Search for the cell housing the specified text and yield its [X, Y] center coordinate. 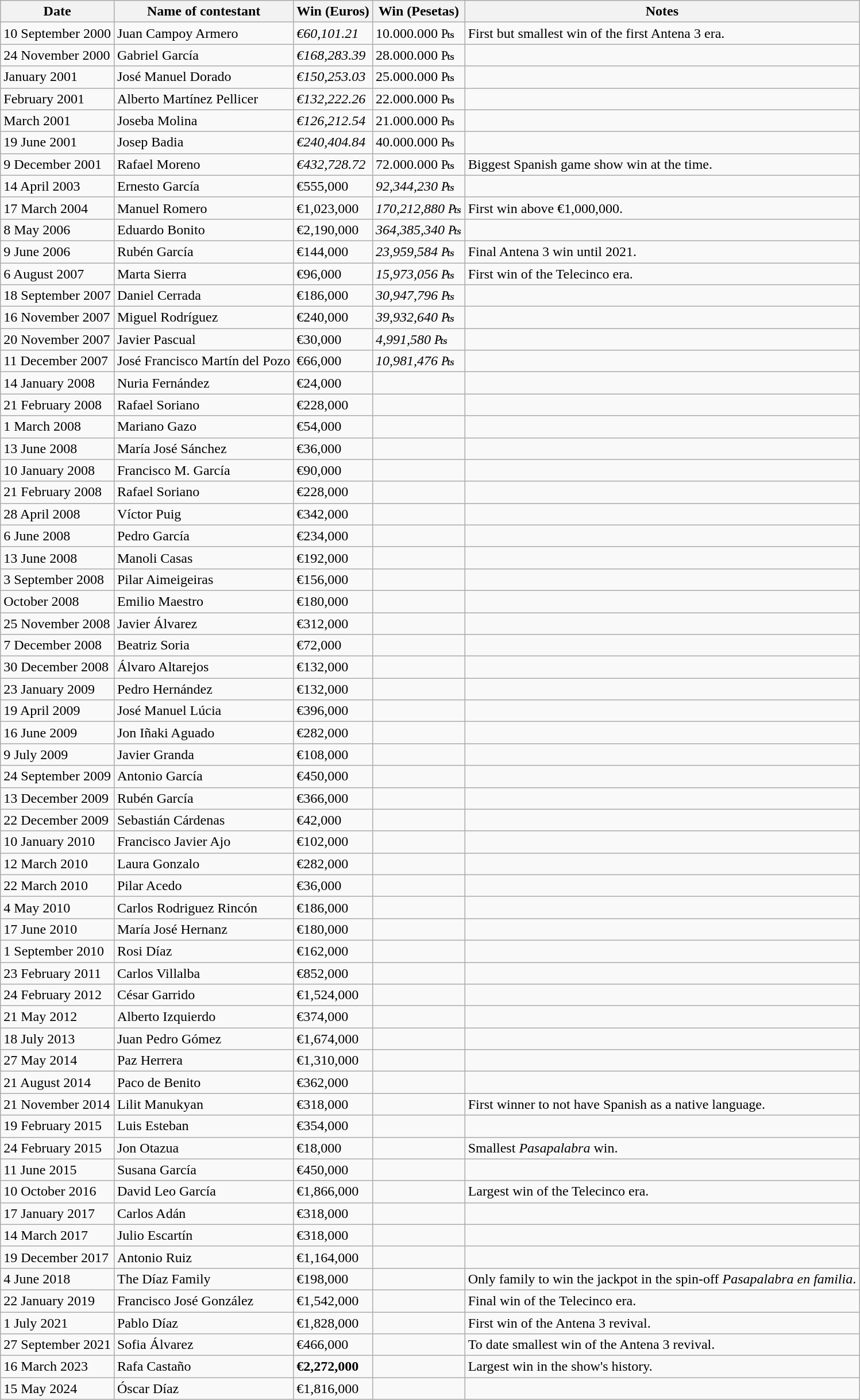
1 March 2008 [57, 427]
24 September 2009 [57, 776]
10 January 2008 [57, 470]
Rafa Castaño [203, 1367]
Name of contestant [203, 11]
First win of the Antena 3 revival. [662, 1322]
Alberto Martínez Pellicer [203, 99]
€240,000 [333, 318]
€54,000 [333, 427]
Francisco M. García [203, 470]
Susana García [203, 1170]
€1,828,000 [333, 1322]
6 August 2007 [57, 274]
15,973,056 ₧ [418, 274]
€42,000 [333, 820]
4,991,580 ₧ [418, 339]
Julio Escartín [203, 1235]
David Leo García [203, 1192]
€240,404.84 [333, 142]
12 March 2010 [57, 864]
€18,000 [333, 1148]
€108,000 [333, 755]
28 April 2008 [57, 514]
Antonio García [203, 776]
24 November 2000 [57, 55]
Emilio Maestro [203, 601]
22 January 2019 [57, 1301]
José Manuel Dorado [203, 77]
Manuel Romero [203, 208]
Ernesto García [203, 186]
23,959,584 ₧ [418, 252]
First winner to not have Spanish as a native language. [662, 1104]
9 December 2001 [57, 164]
€144,000 [333, 252]
Manoli Casas [203, 558]
Luis Esteban [203, 1126]
39,932,640 ₧ [418, 318]
10 September 2000 [57, 33]
19 December 2017 [57, 1257]
Francisco José González [203, 1301]
Beatriz Soria [203, 645]
Gabriel García [203, 55]
Miguel Rodríguez [203, 318]
Largest win in the show's history. [662, 1367]
€362,000 [333, 1082]
24 February 2015 [57, 1148]
€396,000 [333, 711]
€342,000 [333, 514]
28.000.000 ₧ [418, 55]
16 March 2023 [57, 1367]
Carlos Villalba [203, 973]
10,981,476 ₧ [418, 361]
23 January 2009 [57, 689]
First win above €1,000,000. [662, 208]
José Francisco Martín del Pozo [203, 361]
Joseba Molina [203, 121]
Josep Badia [203, 142]
Eduardo Bonito [203, 230]
Nuria Fernández [203, 383]
21 November 2014 [57, 1104]
17 January 2017 [57, 1213]
€374,000 [333, 1017]
15 May 2024 [57, 1389]
18 July 2013 [57, 1039]
16 June 2009 [57, 733]
Jon Iñaki Aguado [203, 733]
Juan Campoy Armero [203, 33]
€852,000 [333, 973]
€66,000 [333, 361]
€1,816,000 [333, 1389]
11 June 2015 [57, 1170]
10.000.000 ₧ [418, 33]
40.000.000 ₧ [418, 142]
Laura Gonzalo [203, 864]
Alberto Izquierdo [203, 1017]
Carlos Adán [203, 1213]
Only family to win the jackpot in the spin-off Pasapalabra en familia. [662, 1279]
Francisco Javier Ajo [203, 842]
4 May 2010 [57, 907]
22 December 2009 [57, 820]
€72,000 [333, 645]
To date smallest win of the Antena 3 revival. [662, 1345]
€168,283.39 [333, 55]
14 April 2003 [57, 186]
Pablo Díaz [203, 1322]
Marta Sierra [203, 274]
Javier Pascual [203, 339]
3 September 2008 [57, 579]
1 July 2021 [57, 1322]
€555,000 [333, 186]
€198,000 [333, 1279]
€354,000 [333, 1126]
27 September 2021 [57, 1345]
18 September 2007 [57, 296]
17 June 2010 [57, 929]
€30,000 [333, 339]
14 January 2008 [57, 383]
€126,212.54 [333, 121]
Rafael Moreno [203, 164]
€162,000 [333, 951]
Pilar Aimeigeiras [203, 579]
€432,728.72 [333, 164]
21.000.000 ₧ [418, 121]
Win (Euros) [333, 11]
Carlos Rodriguez Rincón [203, 907]
Óscar Díaz [203, 1389]
Largest win of the Telecinco era. [662, 1192]
13 December 2009 [57, 798]
€2,272,000 [333, 1367]
Final Antena 3 win until 2021. [662, 252]
17 March 2004 [57, 208]
Antonio Ruiz [203, 1257]
€1,674,000 [333, 1039]
6 June 2008 [57, 536]
€234,000 [333, 536]
92,344,230 ₧ [418, 186]
10 October 2016 [57, 1192]
€1,310,000 [333, 1061]
10 January 2010 [57, 842]
First but smallest win of the first Antena 3 era. [662, 33]
7 December 2008 [57, 645]
Date [57, 11]
€96,000 [333, 274]
Mariano Gazo [203, 427]
€24,000 [333, 383]
19 June 2001 [57, 142]
1 September 2010 [57, 951]
Win (Pesetas) [418, 11]
María José Sánchez [203, 448]
22 March 2010 [57, 885]
Notes [662, 11]
Biggest Spanish game show win at the time. [662, 164]
9 June 2006 [57, 252]
19 April 2009 [57, 711]
First win of the Telecinco era. [662, 274]
Rosi Díaz [203, 951]
Javier Álvarez [203, 623]
Smallest Pasapalabra win. [662, 1148]
Víctor Puig [203, 514]
€466,000 [333, 1345]
30 December 2008 [57, 667]
€192,000 [333, 558]
María José Hernanz [203, 929]
Sofia Álvarez [203, 1345]
170,212,880 ₧ [418, 208]
21 August 2014 [57, 1082]
€102,000 [333, 842]
March 2001 [57, 121]
23 February 2011 [57, 973]
8 May 2006 [57, 230]
€1,542,000 [333, 1301]
20 November 2007 [57, 339]
Paz Herrera [203, 1061]
14 March 2017 [57, 1235]
€2,190,000 [333, 230]
364,385,340 ₧ [418, 230]
€60,101.21 [333, 33]
€150,253.03 [333, 77]
72.000.000 ₧ [418, 164]
The Díaz Family [203, 1279]
€1,164,000 [333, 1257]
24 February 2012 [57, 995]
€366,000 [333, 798]
Pedro Hernández [203, 689]
February 2001 [57, 99]
19 February 2015 [57, 1126]
Juan Pedro Gómez [203, 1039]
€1,866,000 [333, 1192]
Sebastián Cárdenas [203, 820]
Lilit Manukyan [203, 1104]
27 May 2014 [57, 1061]
Pilar Acedo [203, 885]
25 November 2008 [57, 623]
9 July 2009 [57, 755]
22.000.000 ₧ [418, 99]
€1,023,000 [333, 208]
€312,000 [333, 623]
30,947,796 ₧ [418, 296]
Álvaro Altarejos [203, 667]
Javier Granda [203, 755]
€156,000 [333, 579]
Daniel Cerrada [203, 296]
4 June 2018 [57, 1279]
Final win of the Telecinco era. [662, 1301]
21 May 2012 [57, 1017]
Jon Otazua [203, 1148]
César Garrido [203, 995]
€132,222.26 [333, 99]
16 November 2007 [57, 318]
Pedro García [203, 536]
October 2008 [57, 601]
€90,000 [333, 470]
€1,524,000 [333, 995]
Paco de Benito [203, 1082]
11 December 2007 [57, 361]
José Manuel Lúcia [203, 711]
25.000.000 ₧ [418, 77]
January 2001 [57, 77]
